Search for the cell housing the specified text and yield its (X, Y) center coordinate. 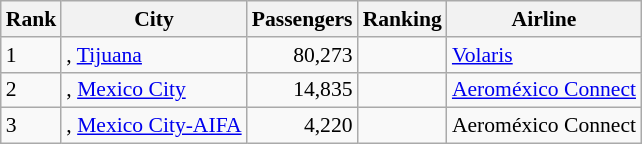
, Tijuana (154, 55)
4,220 (302, 126)
14,835 (302, 90)
2 (32, 90)
1 (32, 55)
City (154, 19)
Rank (32, 19)
, Mexico City (154, 90)
, Mexico City-AIFA (154, 126)
Volaris (544, 55)
Passengers (302, 19)
Airline (544, 19)
Ranking (402, 19)
3 (32, 126)
80,273 (302, 55)
